Return (x, y) of the center of cell containing provided text 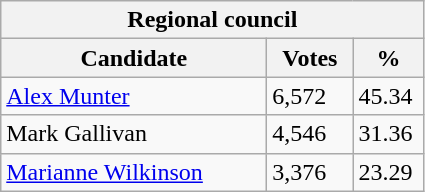
23.29 (388, 172)
6,572 (310, 96)
Candidate (134, 58)
Votes (310, 58)
4,546 (310, 134)
Alex Munter (134, 96)
Marianne Wilkinson (134, 172)
45.34 (388, 96)
Regional council (212, 20)
3,376 (310, 172)
Mark Gallivan (134, 134)
31.36 (388, 134)
% (388, 58)
